Scan for the cell matching the given text and deliver its (X, Y) coordinate at center. 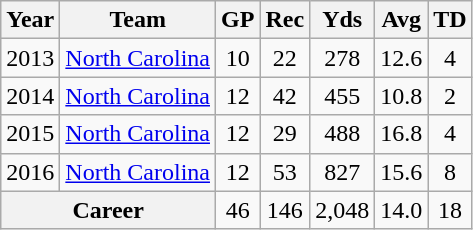
12.6 (402, 58)
Rec (285, 20)
2016 (30, 172)
GP (238, 20)
Avg (402, 20)
2014 (30, 96)
16.8 (402, 134)
TD (450, 20)
22 (285, 58)
278 (342, 58)
8 (450, 172)
46 (238, 210)
10.8 (402, 96)
42 (285, 96)
53 (285, 172)
2,048 (342, 210)
14.0 (402, 210)
18 (450, 210)
Year (30, 20)
2 (450, 96)
2013 (30, 58)
2015 (30, 134)
146 (285, 210)
10 (238, 58)
Team (138, 20)
15.6 (402, 172)
827 (342, 172)
488 (342, 134)
29 (285, 134)
Career (108, 210)
Yds (342, 20)
455 (342, 96)
